Capture the cell that displays the provided text and extract its [x, y] central coordinate. 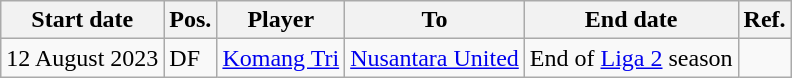
Start date [82, 20]
End date [631, 20]
End of Liga 2 season [631, 58]
Player [281, 20]
DF [190, 58]
Nusantara United [435, 58]
Komang Tri [281, 58]
Pos. [190, 20]
12 August 2023 [82, 58]
To [435, 20]
Ref. [764, 20]
